Detect which cell encompasses the target text, then output its [X, Y] center coordinate. 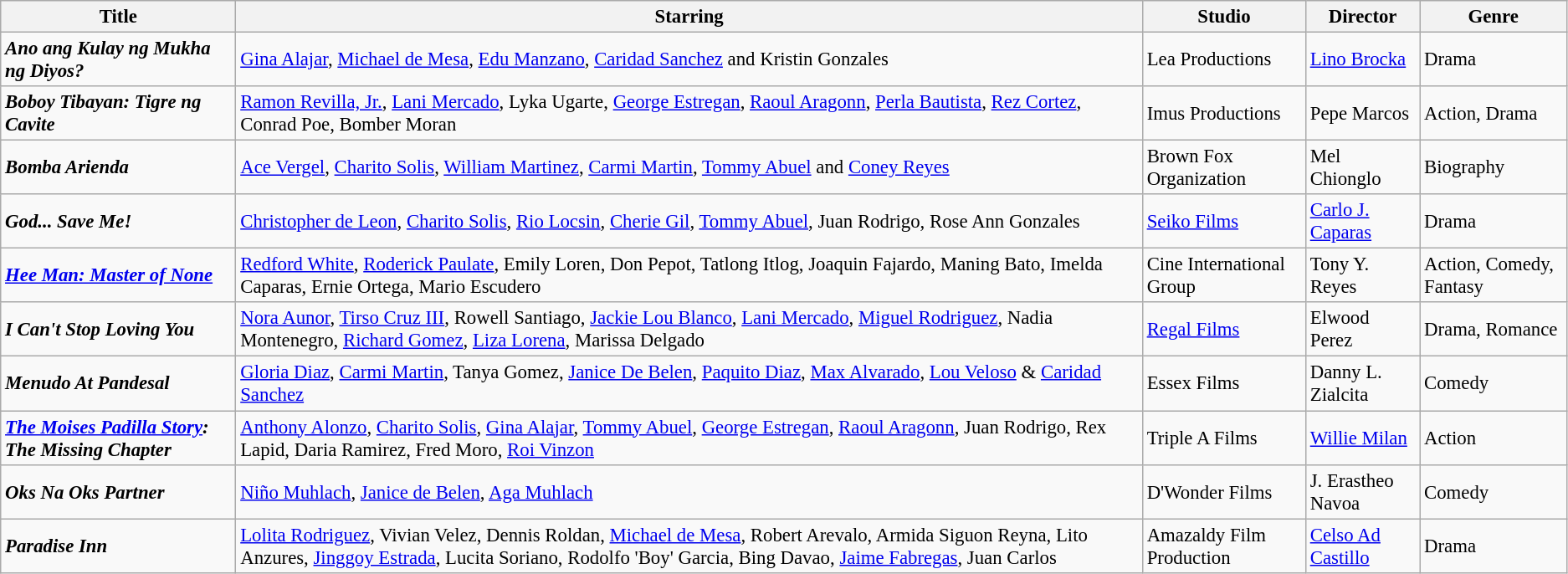
Ano ang Kulay ng Mukha ng Diyos? [119, 60]
Action [1494, 438]
Carlo J. Caparas [1362, 221]
Willie Milan [1362, 438]
Action, Comedy, Fantasy [1494, 276]
Ace Vergel, Charito Solis, William Martinez, Carmi Martin, Tommy Abuel and Coney Reyes [689, 167]
Oks Na Oks Partner [119, 492]
Hee Man: Master of None [119, 276]
Elwood Perez [1362, 330]
Tony Y. Reyes [1362, 276]
Boboy Tibayan: Tigre ng Cavite [119, 114]
Biography [1494, 167]
Celso Ad Castillo [1362, 546]
I Can't Stop Loving You [119, 330]
Christopher de Leon, Charito Solis, Rio Locsin, Cherie Gil, Tommy Abuel, Juan Rodrigo, Rose Ann Gonzales [689, 221]
Ramon Revilla, Jr., Lani Mercado, Lyka Ugarte, George Estregan, Raoul Aragonn, Perla Bautista, Rez Cortez, Conrad Poe, Bomber Moran [689, 114]
Pepe Marcos [1362, 114]
Genre [1494, 17]
Danny L. Zialcita [1362, 383]
Gina Alajar, Michael de Mesa, Edu Manzano, Caridad Sanchez and Kristin Gonzales [689, 60]
God... Save Me! [119, 221]
Regal Films [1223, 330]
Lea Productions [1223, 60]
Director [1362, 17]
Niño Muhlach, Janice de Belen, Aga Muhlach [689, 492]
Redford White, Roderick Paulate, Emily Loren, Don Pepot, Tatlong Itlog, Joaquin Fajardo, Maning Bato, Imelda Caparas, Ernie Ortega, Mario Escudero [689, 276]
J. Erastheo Navoa [1362, 492]
Amazaldy Film Production [1223, 546]
Triple A Films [1223, 438]
Bomba Arienda [119, 167]
Cine International Group [1223, 276]
Lino Brocka [1362, 60]
Imus Productions [1223, 114]
D'Wonder Films [1223, 492]
Paradise Inn [119, 546]
Menudo At Pandesal [119, 383]
Gloria Diaz, Carmi Martin, Tanya Gomez, Janice De Belen, Paquito Diaz, Max Alvarado, Lou Veloso & Caridad Sanchez [689, 383]
Drama, Romance [1494, 330]
Mel Chionglo [1362, 167]
Action, Drama [1494, 114]
Seiko Films [1223, 221]
Starring [689, 17]
Essex Films [1223, 383]
Brown Fox Organization [1223, 167]
The Moises Padilla Story: The Missing Chapter [119, 438]
Title [119, 17]
Studio [1223, 17]
